Search for the cell housing the specified text and yield its [x, y] center coordinate. 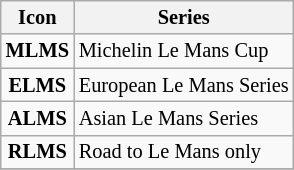
Series [184, 17]
MLMS [38, 51]
Icon [38, 17]
Road to Le Mans only [184, 152]
ELMS [38, 85]
Michelin Le Mans Cup [184, 51]
RLMS [38, 152]
Asian Le Mans Series [184, 118]
European Le Mans Series [184, 85]
ALMS [38, 118]
